Capture the cell that displays the provided text and extract its (x, y) central coordinate. 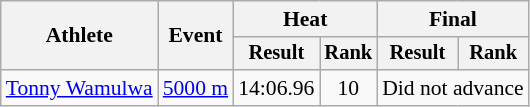
Heat (305, 19)
5000 m (196, 88)
Athlete (80, 36)
Tonny Wamulwa (80, 88)
Final (453, 19)
14:06.96 (276, 88)
Event (196, 36)
Did not advance (453, 88)
10 (349, 88)
